Provide the (X, Y) coordinate of the cell's center where the given text is located.  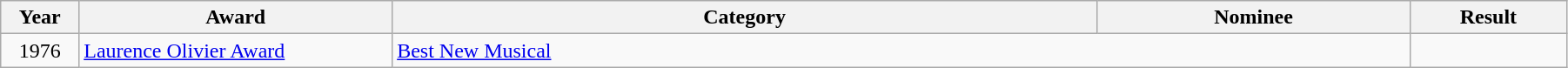
Result (1488, 17)
Category (745, 17)
Laurence Olivier Award (236, 51)
Best New Musical (901, 51)
1976 (40, 51)
Award (236, 17)
Year (40, 17)
Nominee (1254, 17)
